From the cell containing the given text, extract its center point as [x, y] coordinate. 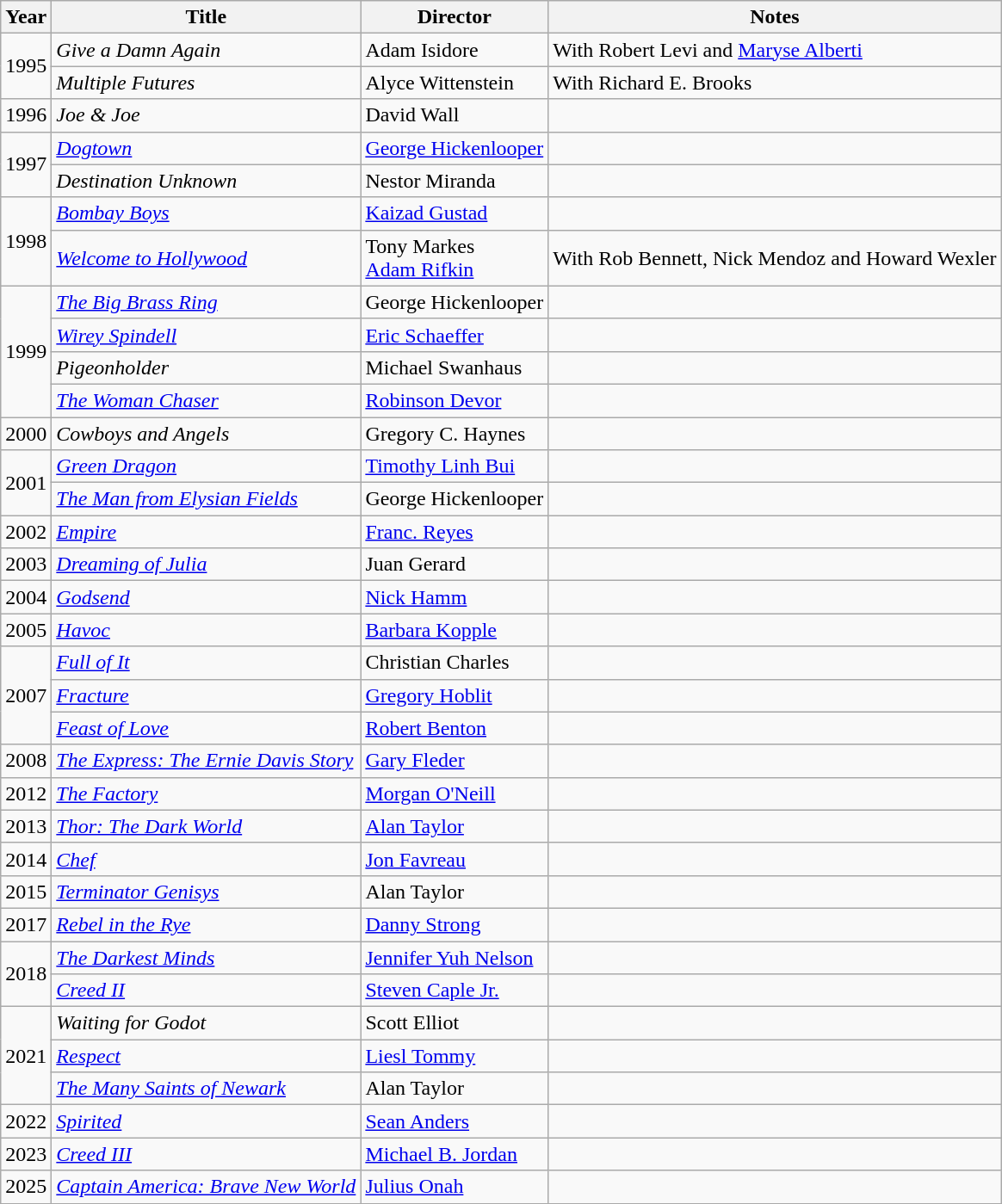
Barbara Kopple [455, 630]
With Robert Levi and Maryse Alberti [775, 50]
The Big Brass Ring [207, 302]
Captain America: Brave New World [207, 1187]
Dogtown [207, 148]
2013 [26, 826]
1995 [26, 66]
Spirited [207, 1121]
The Factory [207, 793]
2025 [26, 1187]
Destination Unknown [207, 181]
Joe & Joe [207, 115]
1997 [26, 164]
2002 [26, 532]
Creed III [207, 1154]
1996 [26, 115]
Nestor Miranda [455, 181]
Tony MarkesAdam Rifkin [455, 258]
2004 [26, 597]
David Wall [455, 115]
Timothy Linh Bui [455, 466]
Adam Isidore [455, 50]
The Woman Chaser [207, 400]
Jennifer Yuh Nelson [455, 958]
Multiple Futures [207, 83]
Rebel in the Rye [207, 924]
Notes [775, 17]
Gary Fleder [455, 761]
2003 [26, 565]
Thor: The Dark World [207, 826]
Full of It [207, 663]
Juan Gerard [455, 565]
Alyce Wittenstein [455, 83]
Creed II [207, 991]
Gregory Hoblit [455, 695]
With Rob Bennett, Nick Mendoz and Howard Wexler [775, 258]
2017 [26, 924]
The Express: The Ernie Davis Story [207, 761]
2023 [26, 1154]
Empire [207, 532]
With Richard E. Brooks [775, 83]
Franc. Reyes [455, 532]
Fracture [207, 695]
2015 [26, 892]
Godsend [207, 597]
2022 [26, 1121]
Nick Hamm [455, 597]
Year [26, 17]
2021 [26, 1056]
The Many Saints of Newark [207, 1089]
Liesl Tommy [455, 1056]
Michael B. Jordan [455, 1154]
Robinson Devor [455, 400]
Michael Swanhaus [455, 367]
1999 [26, 351]
Pigeonholder [207, 367]
Dreaming of Julia [207, 565]
Chef [207, 859]
1998 [26, 241]
Green Dragon [207, 466]
The Darkest Minds [207, 958]
Robert Benton [455, 728]
Eric Schaeffer [455, 335]
Gregory C. Haynes [455, 433]
Morgan O'Neill [455, 793]
Julius Onah [455, 1187]
Welcome to Hollywood [207, 258]
Steven Caple Jr. [455, 991]
2018 [26, 974]
Give a Damn Again [207, 50]
Havoc [207, 630]
Wirey Spindell [207, 335]
Director [455, 17]
Respect [207, 1056]
Bombay Boys [207, 213]
The Man from Elysian Fields [207, 499]
2008 [26, 761]
Jon Favreau [455, 859]
Feast of Love [207, 728]
2012 [26, 793]
Sean Anders [455, 1121]
Waiting for Godot [207, 1023]
2000 [26, 433]
Christian Charles [455, 663]
2001 [26, 483]
Kaizad Gustad [455, 213]
Cowboys and Angels [207, 433]
Terminator Genisys [207, 892]
Scott Elliot [455, 1023]
Danny Strong [455, 924]
2005 [26, 630]
2014 [26, 859]
2007 [26, 695]
Title [207, 17]
